Return the [X, Y] coordinate for the center point of the cell that contains the specified text.  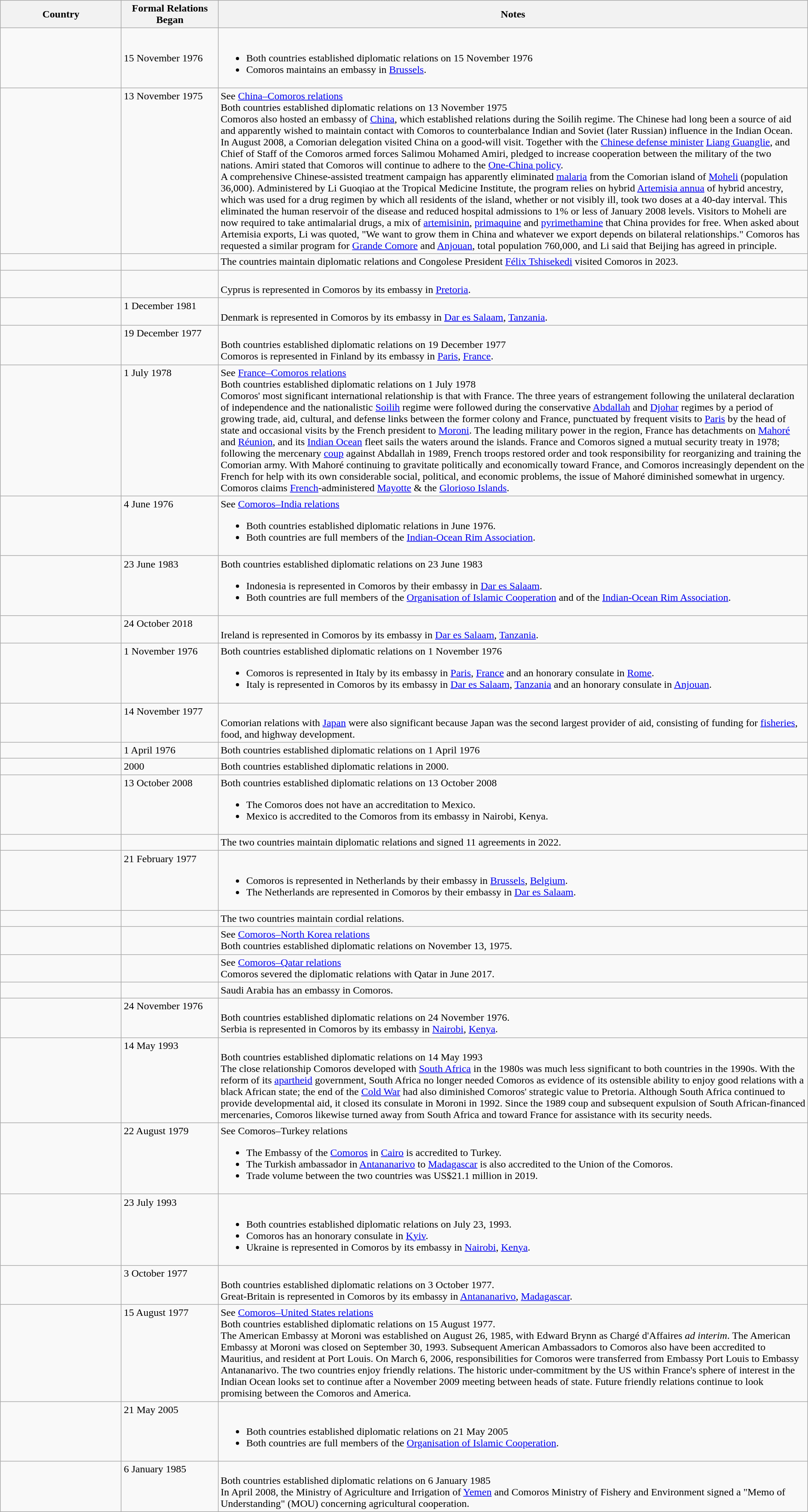
Both countries established diplomatic relations on 3 October 1977.Great-Britain is represented in Comoros by its embassy in Antananarivo, Madagascar. [513, 1285]
13 November 1975 [170, 171]
1 November 1976 [170, 673]
The two countries maintain diplomatic relations and signed 11 agreements in 2022. [513, 843]
1 July 1978 [170, 430]
Cyprus is represented in Comoros by its embassy in Pretoria. [513, 284]
14 May 1993 [170, 1080]
Both countries established diplomatic relations on 15 November 1976Comoros maintains an embassy in Brussels. [513, 58]
19 December 1977 [170, 345]
21 February 1977 [170, 881]
1 December 1981 [170, 311]
Both countries established diplomatic relations on 21 May 2005Both countries are full members of the Organisation of Islamic Cooperation. [513, 1431]
4 June 1976 [170, 526]
Denmark is represented in Comoros by its embassy in Dar es Salaam, Tanzania. [513, 311]
21 May 2005 [170, 1431]
Both countries established diplomatic relations on 1 April 1976 [513, 750]
15 August 1977 [170, 1353]
22 August 1979 [170, 1158]
Saudi Arabia has an embassy in Comoros. [513, 990]
2000 [170, 767]
23 June 1983 [170, 585]
13 October 2008 [170, 805]
Both countries established diplomatic relations in 2000. [513, 767]
Both countries established diplomatic relations on 19 December 1977Comoros is represented in Finland by its embassy in Paris, France. [513, 345]
1 April 1976 [170, 750]
The two countries maintain cordial relations. [513, 918]
Formal Relations Began [170, 14]
24 October 2018 [170, 629]
Both countries established diplomatic relations on 24 November 1976.Serbia is represented in Comoros by its embassy in Nairobi, Kenya. [513, 1018]
Notes [513, 14]
15 November 1976 [170, 58]
See Comoros–North Korea relationsBoth countries established diplomatic relations on November 13, 1975. [513, 941]
3 October 1977 [170, 1285]
6 January 1985 [170, 1486]
See Comoros–Qatar relationsComoros severed the diplomatic relations with Qatar in June 2017. [513, 968]
23 July 1993 [170, 1230]
24 November 1976 [170, 1018]
14 November 1977 [170, 722]
Country [61, 14]
The countries maintain diplomatic relations and Congolese President Félix Tshisekedi visited Comoros in 2023. [513, 262]
Ireland is represented in Comoros by its embassy in Dar es Salaam, Tanzania. [513, 629]
